Return [X, Y] of the center of cell containing provided text 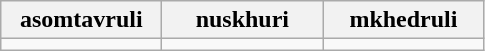
mkhedruli [404, 20]
asomtavruli [82, 20]
nuskhuri [242, 20]
